Provide the [x, y] coordinate of the cell's center where the given text is located.  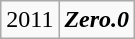
2011 [30, 20]
Zero.0 [97, 20]
